Detect which cell encompasses the target text, then output its [x, y] center coordinate. 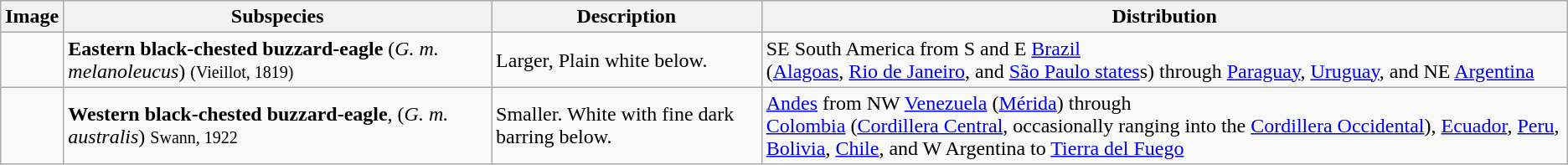
Larger, Plain white below. [627, 60]
Distribution [1164, 17]
Description [627, 17]
Western black-chested buzzard-eagle, (G. m. australis) Swann, 1922 [278, 126]
Image [32, 17]
Smaller. White with fine dark barring below. [627, 126]
SE South America from S and E Brazil(Alagoas, Rio de Janeiro, and São Paulo statess) through Paraguay, Uruguay, and NE Argentina [1164, 60]
Subspecies [278, 17]
Eastern black-chested buzzard-eagle (G. m. melanoleucus) (Vieillot, 1819) [278, 60]
